Scan for the cell matching the given text and deliver its (x, y) coordinate at center. 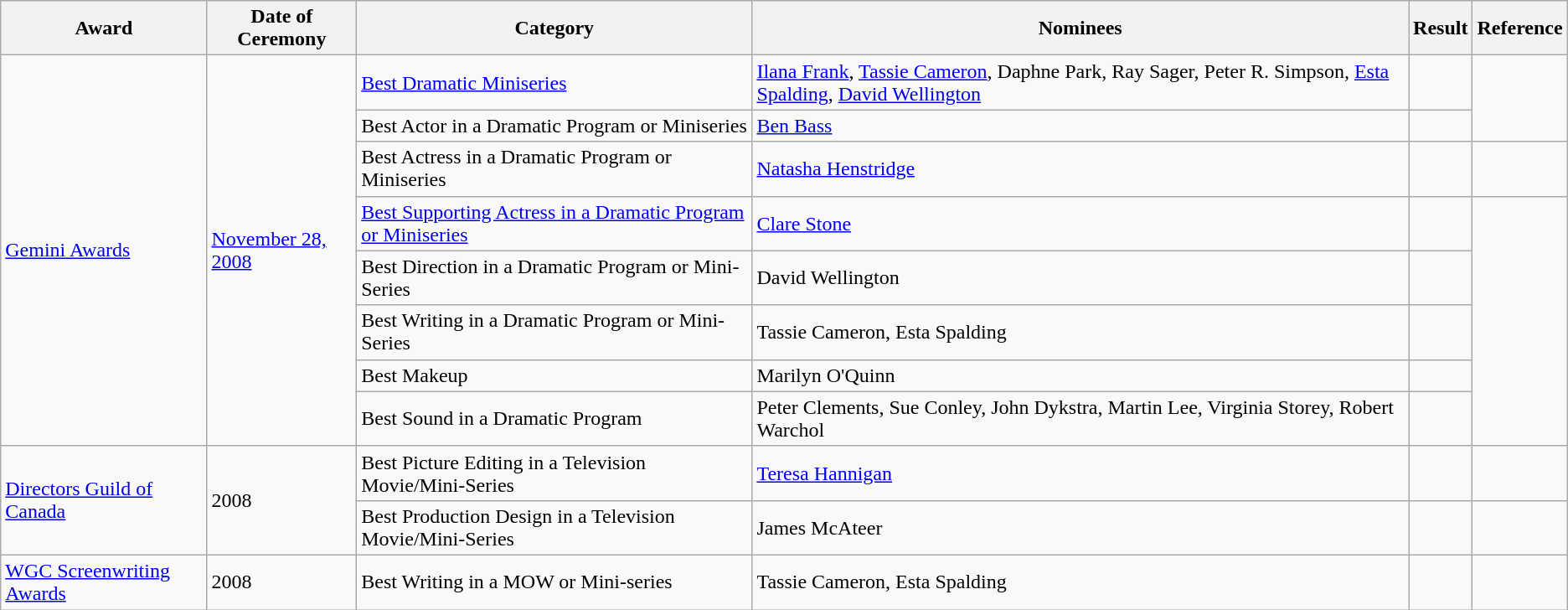
Clare Stone (1081, 223)
Award (104, 28)
Best Actor in a Dramatic Program or Miniseries (554, 126)
Ilana Frank, Tassie Cameron, Daphne Park, Ray Sager, Peter R. Simpson, Esta Spalding, David Wellington (1081, 82)
Peter Clements, Sue Conley, John Dykstra, Martin Lee, Virginia Storey, Robert Warchol (1081, 419)
Best Dramatic Miniseries (554, 82)
Best Direction in a Dramatic Program or Mini-Series (554, 278)
November 28, 2008 (281, 251)
Date of Ceremony (281, 28)
Best Production Design in a Television Movie/Mini-Series (554, 528)
Marilyn O'Quinn (1081, 375)
Best Makeup (554, 375)
Best Picture Editing in a Television Movie/Mini-Series (554, 473)
Best Writing in a Dramatic Program or Mini-Series (554, 332)
Ben Bass (1081, 126)
Directors Guild of Canada (104, 500)
Best Sound in a Dramatic Program (554, 419)
WGC Screenwriting Awards (104, 582)
David Wellington (1081, 278)
Best Writing in a MOW or Mini-series (554, 582)
Category (554, 28)
Best Supporting Actress in a Dramatic Program or Miniseries (554, 223)
Natasha Henstridge (1081, 169)
Nominees (1081, 28)
James McAteer (1081, 528)
Teresa Hannigan (1081, 473)
Gemini Awards (104, 251)
Reference (1519, 28)
Best Actress in a Dramatic Program or Miniseries (554, 169)
Result (1441, 28)
